Detect which cell encompasses the target text, then output its [x, y] center coordinate. 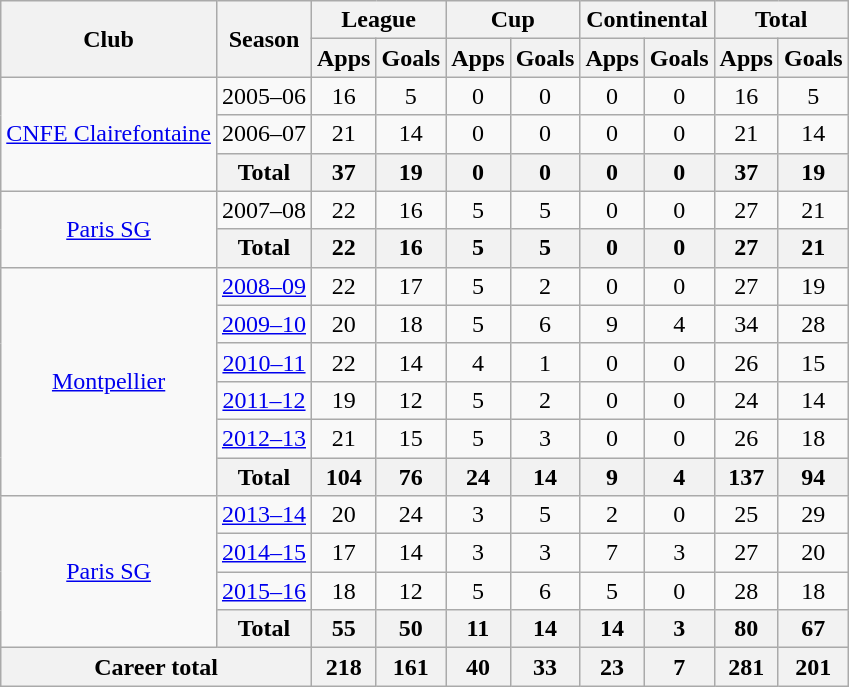
2008–09 [264, 286]
94 [813, 477]
281 [746, 667]
2015–16 [264, 591]
137 [746, 477]
40 [478, 667]
104 [344, 477]
29 [813, 515]
2014–15 [264, 553]
2012–13 [264, 438]
11 [478, 629]
2007–08 [264, 210]
2013–14 [264, 515]
CNFE Clairefontaine [109, 134]
Cup [513, 20]
Club [109, 39]
Career total [156, 667]
League [379, 20]
2009–10 [264, 324]
2010–11 [264, 362]
80 [746, 629]
1 [545, 362]
161 [411, 667]
34 [746, 324]
76 [411, 477]
25 [746, 515]
2006–07 [264, 134]
Continental [647, 20]
218 [344, 667]
2011–12 [264, 400]
Season [264, 39]
67 [813, 629]
33 [545, 667]
55 [344, 629]
201 [813, 667]
23 [612, 667]
2005–06 [264, 96]
Montpellier [109, 381]
50 [411, 629]
